Provide the [X, Y] coordinate of the cell's center where the given text is located.  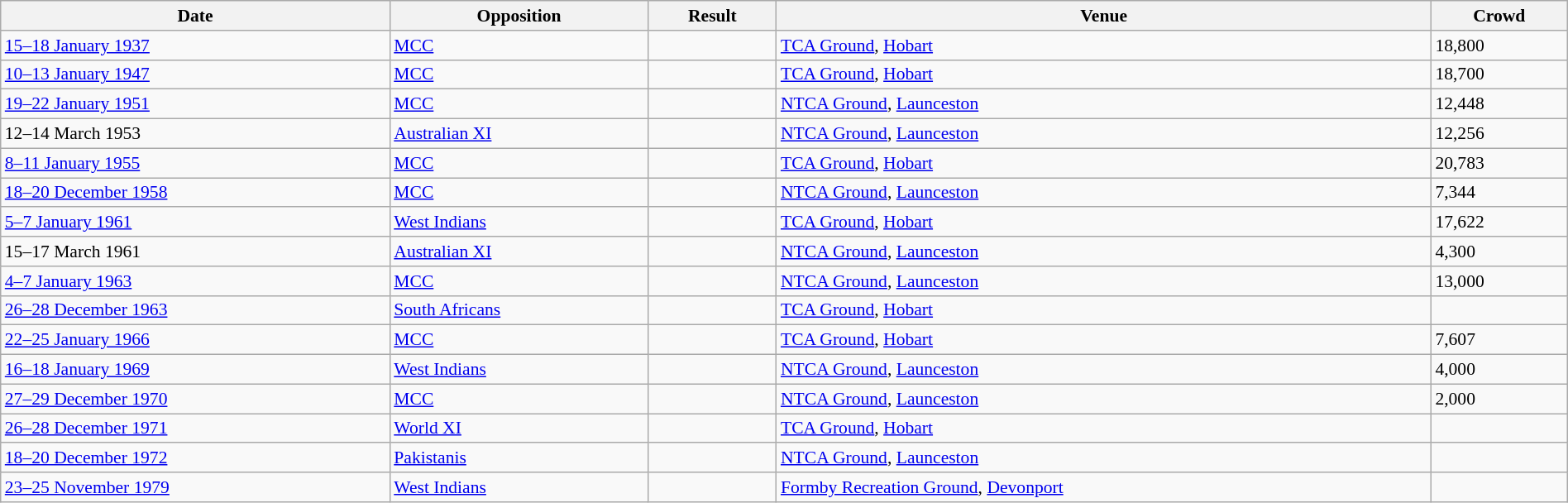
4–7 January 1963 [195, 281]
18,800 [1499, 46]
Date [195, 16]
27–29 December 1970 [195, 399]
Venue [1103, 16]
Crowd [1499, 16]
15–17 March 1961 [195, 251]
Opposition [519, 16]
13,000 [1499, 281]
2,000 [1499, 399]
18–20 December 1972 [195, 458]
South Africans [519, 310]
12–14 March 1953 [195, 134]
19–22 January 1951 [195, 104]
Formby Recreation Ground, Devonport [1103, 487]
15–18 January 1937 [195, 46]
12,448 [1499, 104]
4,300 [1499, 251]
26–28 December 1971 [195, 429]
4,000 [1499, 370]
23–25 November 1979 [195, 487]
26–28 December 1963 [195, 310]
8–11 January 1955 [195, 163]
10–13 January 1947 [195, 74]
18–20 December 1958 [195, 193]
17,622 [1499, 223]
20,783 [1499, 163]
18,700 [1499, 74]
World XI [519, 429]
7,607 [1499, 340]
Pakistanis [519, 458]
12,256 [1499, 134]
16–18 January 1969 [195, 370]
5–7 January 1961 [195, 223]
7,344 [1499, 193]
22–25 January 1966 [195, 340]
Result [713, 16]
